Determine the (x, y) coordinate at the center of the cell enclosing the given text.  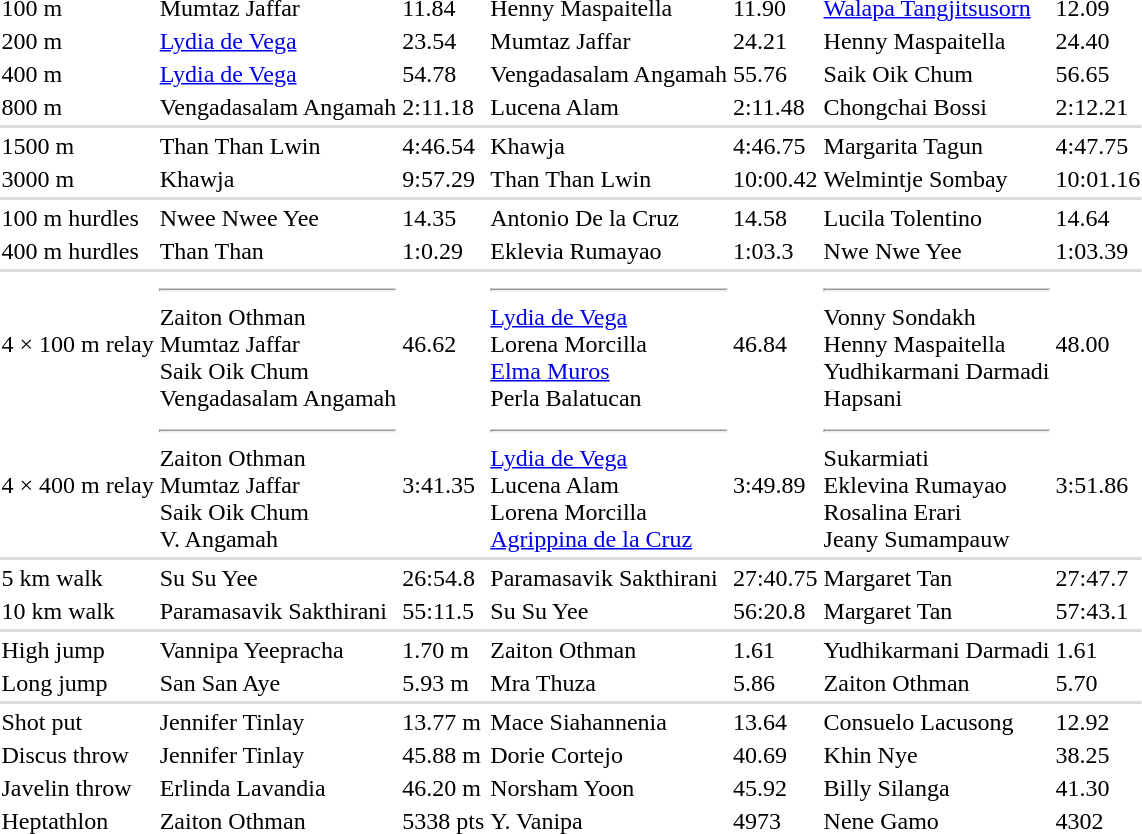
4 × 100 m relay (78, 344)
Consuelo Lacusong (936, 722)
Erlinda Lavandia (278, 788)
9:57.29 (444, 179)
56.65 (1098, 74)
Welmintje Sombay (936, 179)
Margarita Tagun (936, 146)
14.58 (775, 218)
10 km walk (78, 611)
Dorie Cortejo (609, 755)
400 m hurdles (78, 251)
Discus throw (78, 755)
3000 m (78, 179)
1500 m (78, 146)
Henny Maspaitella (936, 41)
Khin Nye (936, 755)
Long jump (78, 683)
Lydia de VegaLucena AlamLorena MorcillaAgrippina de la Cruz (609, 485)
200 m (78, 41)
Zaiton OthmanMumtaz JaffarSaik Oik ChumV. Angamah (278, 485)
SukarmiatiEklevina RumayaoRosalina ErariJeany Sumampauw (936, 485)
40.69 (775, 755)
26:54.8 (444, 578)
1:0.29 (444, 251)
Mra Thuza (609, 683)
Mace Siahannenia (609, 722)
55.76 (775, 74)
Billy Silanga (936, 788)
Lydia de VegaLorena MorcillaElma MurosPerla Balatucan (609, 344)
24.21 (775, 41)
Shot put (78, 722)
Nwee Nwee Yee (278, 218)
400 m (78, 74)
High jump (78, 650)
100 m hurdles (78, 218)
38.25 (1098, 755)
Nwe Nwe Yee (936, 251)
14.35 (444, 218)
46.84 (775, 344)
24.40 (1098, 41)
13.64 (775, 722)
800 m (78, 107)
54.78 (444, 74)
Saik Oik Chum (936, 74)
5.86 (775, 683)
45.92 (775, 788)
Yudhikarmani Darmadi (936, 650)
3:51.86 (1098, 485)
1.70 m (444, 650)
4:46.54 (444, 146)
San San Aye (278, 683)
1:03.3 (775, 251)
Javelin throw (78, 788)
Antonio De la Cruz (609, 218)
27:40.75 (775, 578)
14.64 (1098, 218)
55:11.5 (444, 611)
45.88 m (444, 755)
4:47.75 (1098, 146)
Lucila Tolentino (936, 218)
23.54 (444, 41)
57:43.1 (1098, 611)
4:46.75 (775, 146)
4 × 400 m relay (78, 485)
3:49.89 (775, 485)
48.00 (1098, 344)
Chongchai Bossi (936, 107)
27:47.7 (1098, 578)
5.93 m (444, 683)
10:00.42 (775, 179)
2:11.48 (775, 107)
Vonny SondakhHenny MaspaitellaYudhikarmani DarmadiHapsani (936, 344)
Mumtaz Jaffar (609, 41)
Vannipa Yeepracha (278, 650)
10:01.16 (1098, 179)
12.92 (1098, 722)
2:12.21 (1098, 107)
46.62 (444, 344)
2:11.18 (444, 107)
5 km walk (78, 578)
Norsham Yoon (609, 788)
Than Than (278, 251)
46.20 m (444, 788)
56:20.8 (775, 611)
Lucena Alam (609, 107)
13.77 m (444, 722)
Zaiton OthmanMumtaz JaffarSaik Oik ChumVengadasalam Angamah (278, 344)
3:41.35 (444, 485)
41.30 (1098, 788)
Eklevia Rumayao (609, 251)
1:03.39 (1098, 251)
5.70 (1098, 683)
